Locate the cell with the specified text and output its (x, y) center coordinate. 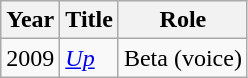
Up (90, 58)
2009 (30, 58)
Year (30, 20)
Title (90, 20)
Role (182, 20)
Beta (voice) (182, 58)
